Determine the (X, Y) coordinate at the center of the cell enclosing the given text.  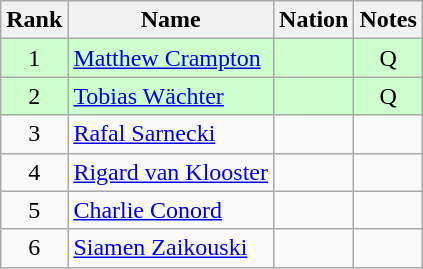
Name (171, 20)
Tobias Wächter (171, 96)
Matthew Crampton (171, 58)
4 (34, 172)
Siamen Zaikouski (171, 248)
Rank (34, 20)
Nation (314, 20)
5 (34, 210)
6 (34, 248)
Notes (388, 20)
Rafal Sarnecki (171, 134)
3 (34, 134)
1 (34, 58)
Rigard van Klooster (171, 172)
Charlie Conord (171, 210)
2 (34, 96)
